From the cell containing the given text, extract its center point as (x, y) coordinate. 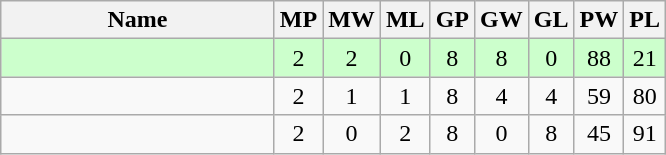
PW (599, 20)
PL (645, 20)
45 (599, 134)
GW (502, 20)
21 (645, 58)
59 (599, 96)
91 (645, 134)
MP (298, 20)
GL (551, 20)
88 (599, 58)
ML (405, 20)
MW (352, 20)
Name (138, 20)
GP (452, 20)
80 (645, 96)
